Provide the (X, Y) coordinate of the cell's center where the given text is located.  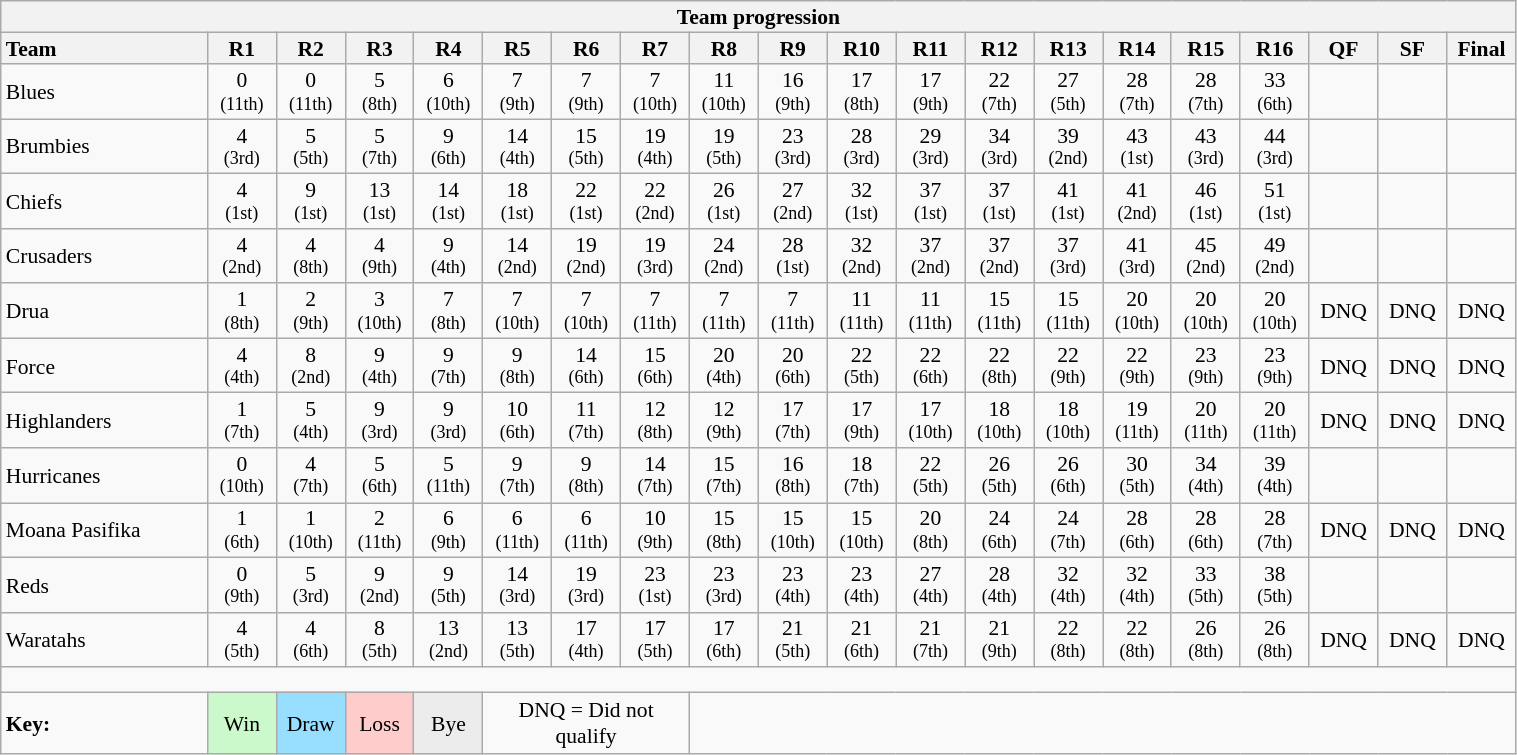
27 (2nd) (792, 202)
24 (2nd) (724, 256)
28 (3rd) (862, 146)
4 (1st) (242, 202)
5 (4th) (310, 420)
41 (2nd) (1138, 202)
30 (5th) (1138, 476)
4 (9th) (380, 256)
27 (5th) (1068, 92)
R13 (1068, 49)
22 (2nd) (656, 202)
4 (4th) (242, 366)
4 (7th) (310, 476)
Final (1482, 49)
17 (10th) (930, 420)
26 (6th) (1068, 476)
Waratahs (104, 640)
44 (3rd) (1274, 146)
R12 (1000, 49)
19 (5th) (724, 146)
38 (5th) (1274, 586)
11 (10th) (724, 92)
24 (6th) (1000, 530)
0 (9th) (242, 586)
14 (1st) (448, 202)
37 (3rd) (1068, 256)
5 (8th) (380, 92)
Crusaders (104, 256)
3 (10th) (380, 312)
20 (6th) (792, 366)
49 (2nd) (1274, 256)
R9 (792, 49)
Team (104, 49)
8 (2nd) (310, 366)
7 (8th) (448, 312)
15 (8th) (724, 530)
32 (1st) (862, 202)
2 (9th) (310, 312)
Draw (310, 723)
Win (242, 723)
12 (8th) (656, 420)
5 (11th) (448, 476)
1 (8th) (242, 312)
28 (4th) (1000, 586)
1 (10th) (310, 530)
33 (6th) (1274, 92)
5 (7th) (380, 146)
4 (3rd) (242, 146)
21 (9th) (1000, 640)
41 (1st) (1068, 202)
17 (4th) (586, 640)
R3 (380, 49)
0 (10th) (242, 476)
21 (5th) (792, 640)
R16 (1274, 49)
10 (6th) (518, 420)
9 (6th) (448, 146)
19 (2nd) (586, 256)
Force (104, 366)
45 (2nd) (1206, 256)
QF (1344, 49)
R6 (586, 49)
R5 (518, 49)
Bye (448, 723)
6 (9th) (448, 530)
51 (1st) (1274, 202)
14 (4th) (518, 146)
29 (3rd) (930, 146)
24 (7th) (1068, 530)
17 (8th) (862, 92)
43 (1st) (1138, 146)
R14 (1138, 49)
21 (6th) (862, 640)
6 (10th) (448, 92)
16 (8th) (792, 476)
Blues (104, 92)
22 (6th) (930, 366)
14 (6th) (586, 366)
Moana Pasifika (104, 530)
18 (1st) (518, 202)
DNQ = Did not qualify (586, 723)
4 (8th) (310, 256)
26 (5th) (1000, 476)
16 (9th) (792, 92)
9 (1st) (310, 202)
32 (2nd) (862, 256)
5 (5th) (310, 146)
33 (5th) (1206, 586)
23 (1st) (656, 586)
R11 (930, 49)
Reds (104, 586)
8 (5th) (380, 640)
Drua (104, 312)
2 (11th) (380, 530)
R8 (724, 49)
15 (5th) (586, 146)
R7 (656, 49)
R4 (448, 49)
R10 (862, 49)
15 (7th) (724, 476)
9 (2nd) (380, 586)
4 (6th) (310, 640)
20 (8th) (930, 530)
17 (7th) (792, 420)
1 (6th) (242, 530)
21 (7th) (930, 640)
20 (4th) (724, 366)
13 (2nd) (448, 640)
14 (3rd) (518, 586)
13 (5th) (518, 640)
SF (1412, 49)
27 (4th) (930, 586)
19 (11th) (1138, 420)
12 (9th) (724, 420)
1 (7th) (242, 420)
18 (7th) (862, 476)
39 (2nd) (1068, 146)
34 (3rd) (1000, 146)
Hurricanes (104, 476)
Chiefs (104, 202)
Key: (104, 723)
41 (3rd) (1138, 256)
22 (1st) (586, 202)
14 (2nd) (518, 256)
11 (7th) (586, 420)
Highlanders (104, 420)
15 (6th) (656, 366)
Team progression (758, 17)
4 (5th) (242, 640)
19 (4th) (656, 146)
43 (3rd) (1206, 146)
39 (4th) (1274, 476)
5 (6th) (380, 476)
46 (1st) (1206, 202)
22 (7th) (1000, 92)
Loss (380, 723)
10 (9th) (656, 530)
17 (6th) (724, 640)
R15 (1206, 49)
17 (5th) (656, 640)
R2 (310, 49)
5 (3rd) (310, 586)
13 (1st) (380, 202)
4 (2nd) (242, 256)
14 (7th) (656, 476)
34 (4th) (1206, 476)
R1 (242, 49)
26 (1st) (724, 202)
9 (5th) (448, 586)
Brumbies (104, 146)
28 (1st) (792, 256)
